Return the [x, y] coordinate for the center point of the cell that contains the specified text.  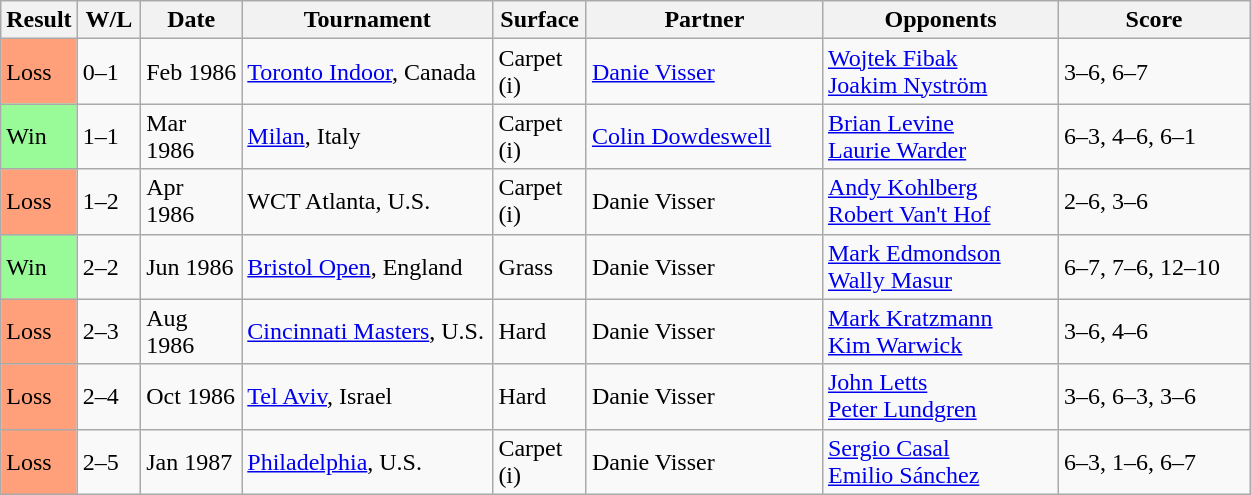
Opponents [940, 20]
Apr 1986 [192, 202]
6–3, 1–6, 6–7 [1154, 462]
1–1 [109, 136]
Jan 1987 [192, 462]
6–7, 7–6, 12–10 [1154, 266]
Surface [540, 20]
Brian Levine Laurie Warder [940, 136]
Mark Kratzmann Kim Warwick [940, 332]
Wojtek Fibak Joakim Nyström [940, 72]
Tel Aviv, Israel [368, 396]
Philadelphia, U.S. [368, 462]
Milan, Italy [368, 136]
Oct 1986 [192, 396]
1–2 [109, 202]
Cincinnati Masters, U.S. [368, 332]
2–2 [109, 266]
WCT Atlanta, U.S. [368, 202]
3–6, 4–6 [1154, 332]
Sergio Casal Emilio Sánchez [940, 462]
2–5 [109, 462]
0–1 [109, 72]
Tournament [368, 20]
Mar 1986 [192, 136]
Jun 1986 [192, 266]
3–6, 6–3, 3–6 [1154, 396]
Partner [704, 20]
Mark Edmondson Wally Masur [940, 266]
Colin Dowdeswell [704, 136]
Toronto Indoor, Canada [368, 72]
Date [192, 20]
Bristol Open, England [368, 266]
2–6, 3–6 [1154, 202]
John Letts Peter Lundgren [940, 396]
W/L [109, 20]
2–4 [109, 396]
3–6, 6–7 [1154, 72]
Grass [540, 266]
Feb 1986 [192, 72]
6–3, 4–6, 6–1 [1154, 136]
Score [1154, 20]
2–3 [109, 332]
Result [39, 20]
Andy Kohlberg Robert Van't Hof [940, 202]
Aug 1986 [192, 332]
